Detect which cell encompasses the target text, then output its [x, y] center coordinate. 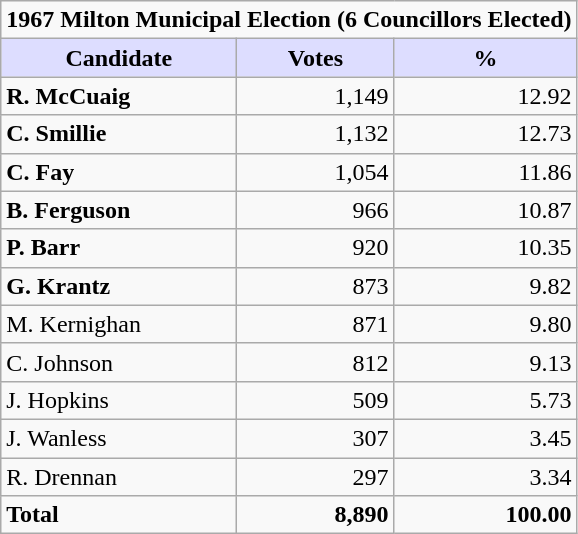
920 [316, 248]
5.73 [486, 400]
10.35 [486, 248]
3.34 [486, 477]
Total [119, 515]
1967 Milton Municipal Election (6 Councillors Elected) [289, 20]
Candidate [119, 58]
3.45 [486, 438]
9.80 [486, 324]
11.86 [486, 172]
871 [316, 324]
966 [316, 210]
C. Fay [119, 172]
J. Hopkins [119, 400]
C. Smillie [119, 134]
R. McCuaig [119, 96]
873 [316, 286]
1,132 [316, 134]
B. Ferguson [119, 210]
J. Wanless [119, 438]
509 [316, 400]
8,890 [316, 515]
R. Drennan [119, 477]
9.13 [486, 362]
10.87 [486, 210]
P. Barr [119, 248]
M. Kernighan [119, 324]
812 [316, 362]
1,149 [316, 96]
1,054 [316, 172]
297 [316, 477]
100.00 [486, 515]
Votes [316, 58]
307 [316, 438]
% [486, 58]
12.73 [486, 134]
12.92 [486, 96]
9.82 [486, 286]
G. Krantz [119, 286]
C. Johnson [119, 362]
